For the text-containing cell, return its midpoint in (X, Y) coordinate format. 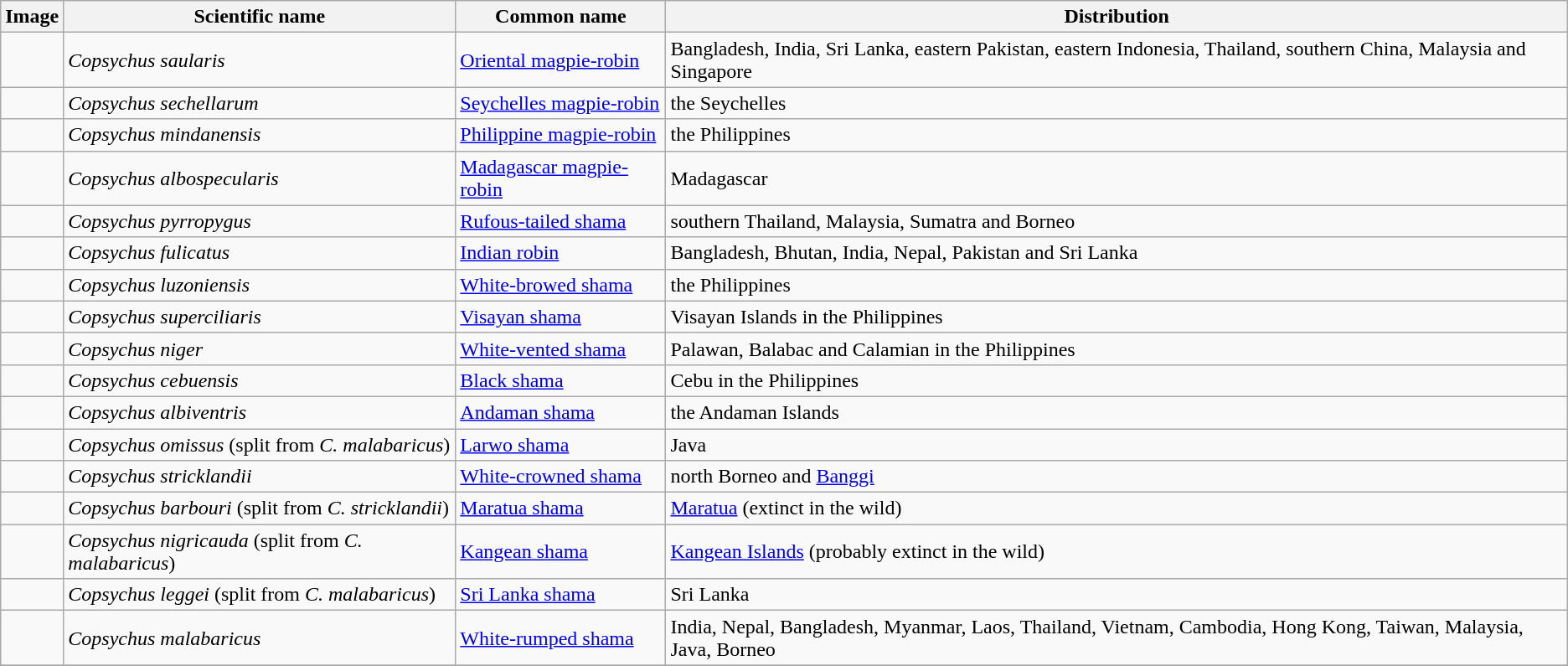
Visayan Islands in the Philippines (1117, 317)
Sri Lanka (1117, 595)
Black shama (561, 380)
Maratua shama (561, 509)
Copsychus luzoniensis (260, 285)
Larwo shama (561, 445)
Visayan shama (561, 317)
Copsychus omissus (split from C. malabaricus) (260, 445)
Image (32, 17)
north Borneo and Banggi (1117, 477)
Scientific name (260, 17)
Rufous-tailed shama (561, 221)
Copsychus niger (260, 348)
India, Nepal, Bangladesh, Myanmar, Laos, Thailand, Vietnam, Cambodia, Hong Kong, Taiwan, Malaysia, Java, Borneo (1117, 638)
Oriental magpie-robin (561, 60)
Copsychus cebuensis (260, 380)
Copsychus saularis (260, 60)
Madagascar (1117, 178)
Kangean shama (561, 551)
Palawan, Balabac and Calamian in the Philippines (1117, 348)
Seychelles magpie-robin (561, 103)
Copsychus fulicatus (260, 253)
Copsychus superciliaris (260, 317)
White-rumped shama (561, 638)
Andaman shama (561, 412)
White-crowned shama (561, 477)
Copsychus malabaricus (260, 638)
the Andaman Islands (1117, 412)
Common name (561, 17)
Bangladesh, India, Sri Lanka, eastern Pakistan, eastern Indonesia, Thailand, southern China, Malaysia and Singapore (1117, 60)
Copsychus sechellarum (260, 103)
Sri Lanka shama (561, 595)
Copsychus leggei (split from C. malabaricus) (260, 595)
Philippine magpie-robin (561, 135)
White-vented shama (561, 348)
White-browed shama (561, 285)
Copsychus mindanensis (260, 135)
Distribution (1117, 17)
Java (1117, 445)
Copsychus pyrropygus (260, 221)
southern Thailand, Malaysia, Sumatra and Borneo (1117, 221)
Copsychus nigricauda (split from C. malabaricus) (260, 551)
Kangean Islands (probably extinct in the wild) (1117, 551)
Bangladesh, Bhutan, India, Nepal, Pakistan and Sri Lanka (1117, 253)
Copsychus albiventris (260, 412)
Copsychus albospecularis (260, 178)
Madagascar magpie-robin (561, 178)
Copsychus barbouri (split from C. stricklandii) (260, 509)
Cebu in the Philippines (1117, 380)
Indian robin (561, 253)
Copsychus stricklandii (260, 477)
Maratua (extinct in the wild) (1117, 509)
the Seychelles (1117, 103)
